Return [x, y] of the center of cell containing provided text 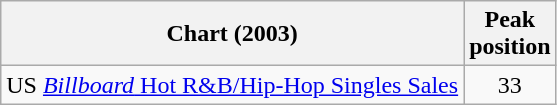
33 [510, 85]
Peakposition [510, 34]
US Billboard Hot R&B/Hip-Hop Singles Sales [232, 85]
Chart (2003) [232, 34]
